From the cell containing the given text, extract its center point as [x, y] coordinate. 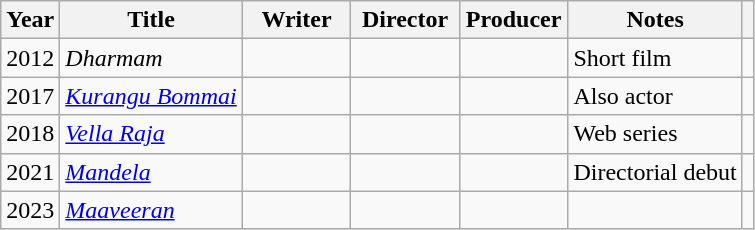
Director [406, 20]
Directorial debut [655, 172]
2018 [30, 134]
2023 [30, 210]
Also actor [655, 96]
Notes [655, 20]
Vella Raja [151, 134]
2012 [30, 58]
Maaveeran [151, 210]
2021 [30, 172]
Writer [296, 20]
Short film [655, 58]
2017 [30, 96]
Producer [514, 20]
Year [30, 20]
Title [151, 20]
Mandela [151, 172]
Kurangu Bommai [151, 96]
Dharmam [151, 58]
Web series [655, 134]
